Return the [X, Y] coordinate for the center point of the cell that contains the specified text.  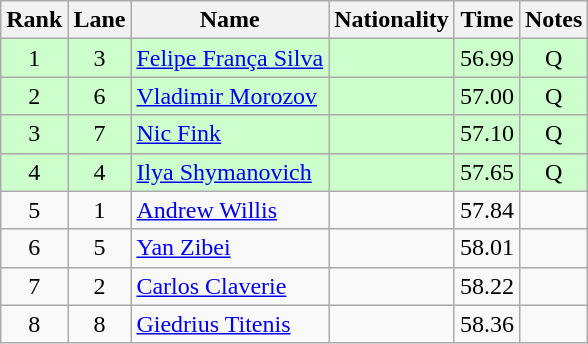
Nationality [392, 20]
57.65 [486, 172]
58.36 [486, 324]
58.22 [486, 286]
56.99 [486, 58]
57.84 [486, 210]
57.00 [486, 96]
Time [486, 20]
Andrew Willis [230, 210]
Name [230, 20]
Notes [553, 20]
Vladimir Morozov [230, 96]
Giedrius Titenis [230, 324]
Ilya Shymanovich [230, 172]
Yan Zibei [230, 248]
Lane [100, 20]
Carlos Claverie [230, 286]
57.10 [486, 134]
Rank [34, 20]
58.01 [486, 248]
Felipe França Silva [230, 58]
Nic Fink [230, 134]
